Determine the [x, y] coordinate at the center of the cell enclosing the given text.  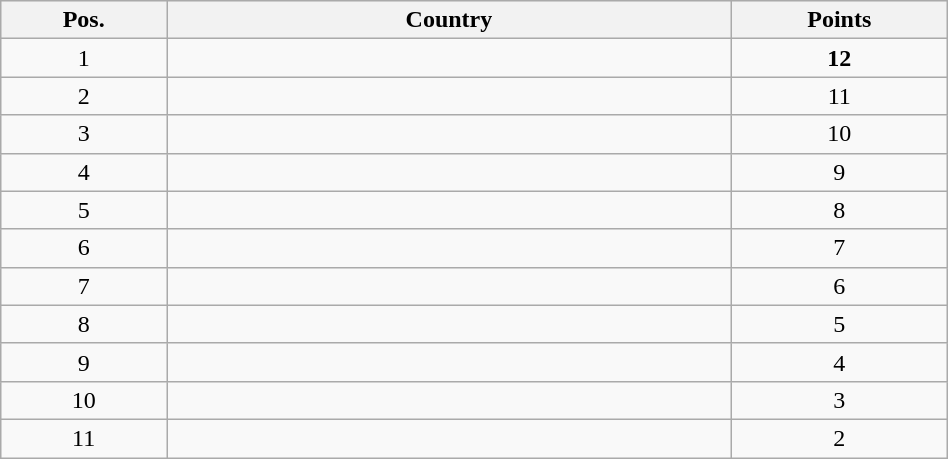
12 [839, 58]
Pos. [84, 20]
1 [84, 58]
Points [839, 20]
Country [450, 20]
